From the cell containing the given text, extract its center point as (X, Y) coordinate. 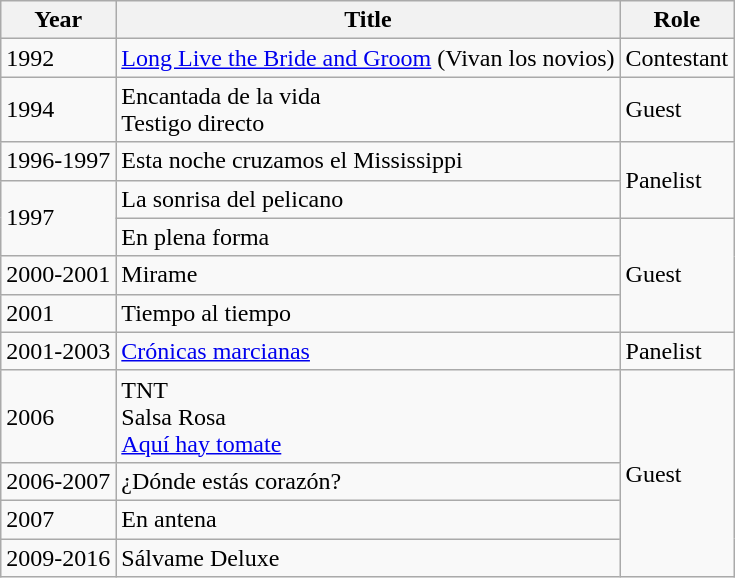
TNTSalsa RosaAquí hay tomate (368, 416)
1994 (58, 110)
Sálvame Deluxe (368, 557)
2001-2003 (58, 351)
Mirame (368, 275)
2009-2016 (58, 557)
Tiempo al tiempo (368, 313)
La sonrisa del pelicano (368, 199)
Encantada de la vidaTestigo directo (368, 110)
2007 (58, 519)
2006 (58, 416)
Title (368, 20)
Long Live the Bride and Groom (Vivan los novios) (368, 58)
Crónicas marcianas (368, 351)
1997 (58, 218)
1996-1997 (58, 161)
2001 (58, 313)
2006-2007 (58, 481)
¿Dónde estás corazón? (368, 481)
En plena forma (368, 237)
En antena (368, 519)
1992 (58, 58)
Role (677, 20)
Esta noche cruzamos el Mississippi (368, 161)
2000-2001 (58, 275)
Contestant (677, 58)
Year (58, 20)
